Detect which cell encompasses the target text, then output its [x, y] center coordinate. 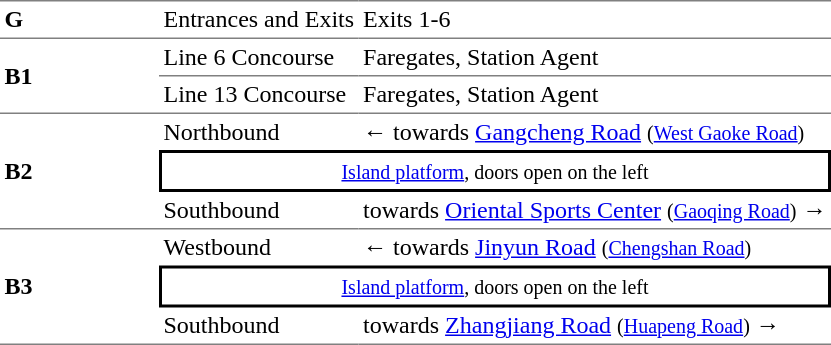
Entrances and Exits [259, 20]
towards Oriental Sports Center (Gaoqing Road) → [595, 211]
Northbound [259, 132]
← towards Gangcheng Road (West Gaoke Road) [595, 132]
Line 6 Concourse [259, 58]
B2 [80, 172]
Exits 1-6 [595, 20]
Southbound [259, 211]
Westbound [259, 248]
B1 [80, 76]
Line 13 Concourse [259, 95]
G [80, 20]
← towards Jinyun Road (Chengshan Road) [595, 248]
